Return the [x, y] coordinate for the center point of the cell that contains the specified text.  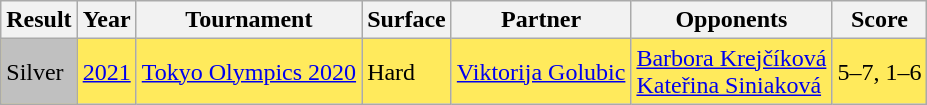
2021 [106, 72]
Tournament [248, 20]
Year [106, 20]
Opponents [732, 20]
Barbora Krejčíková Kateřina Siniaková [732, 72]
5–7, 1–6 [880, 72]
Surface [407, 20]
Tokyo Olympics 2020 [248, 72]
Result [39, 20]
Viktorija Golubic [541, 72]
Partner [541, 20]
Silver [39, 72]
Hard [407, 72]
Score [880, 20]
